From the cell containing the given text, extract its center point as [X, Y] coordinate. 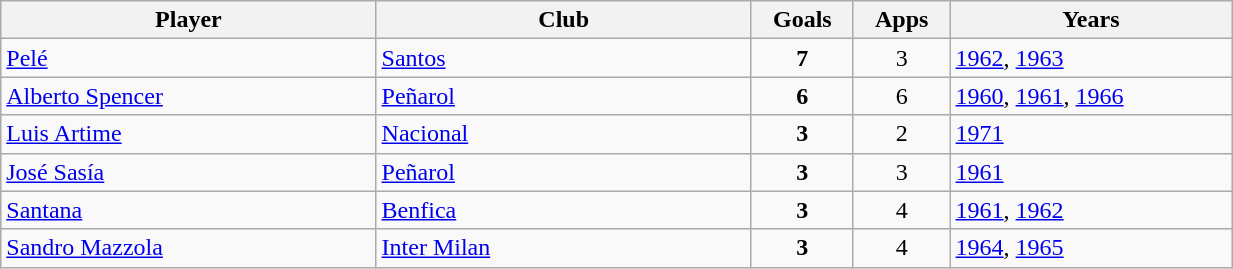
Nacional [564, 134]
Sandro Mazzola [188, 248]
Club [564, 20]
Inter Milan [564, 248]
Benfica [564, 210]
1971 [1091, 134]
Player [188, 20]
Years [1091, 20]
Apps [902, 20]
Pelé [188, 58]
1961, 1962 [1091, 210]
Santana [188, 210]
Alberto Spencer [188, 96]
Goals [802, 20]
2 [902, 134]
Santos [564, 58]
José Sasía [188, 172]
Luis Artime [188, 134]
7 [802, 58]
1964, 1965 [1091, 248]
1962, 1963 [1091, 58]
1961 [1091, 172]
1960, 1961, 1966 [1091, 96]
